Search for the cell housing the specified text and yield its [X, Y] center coordinate. 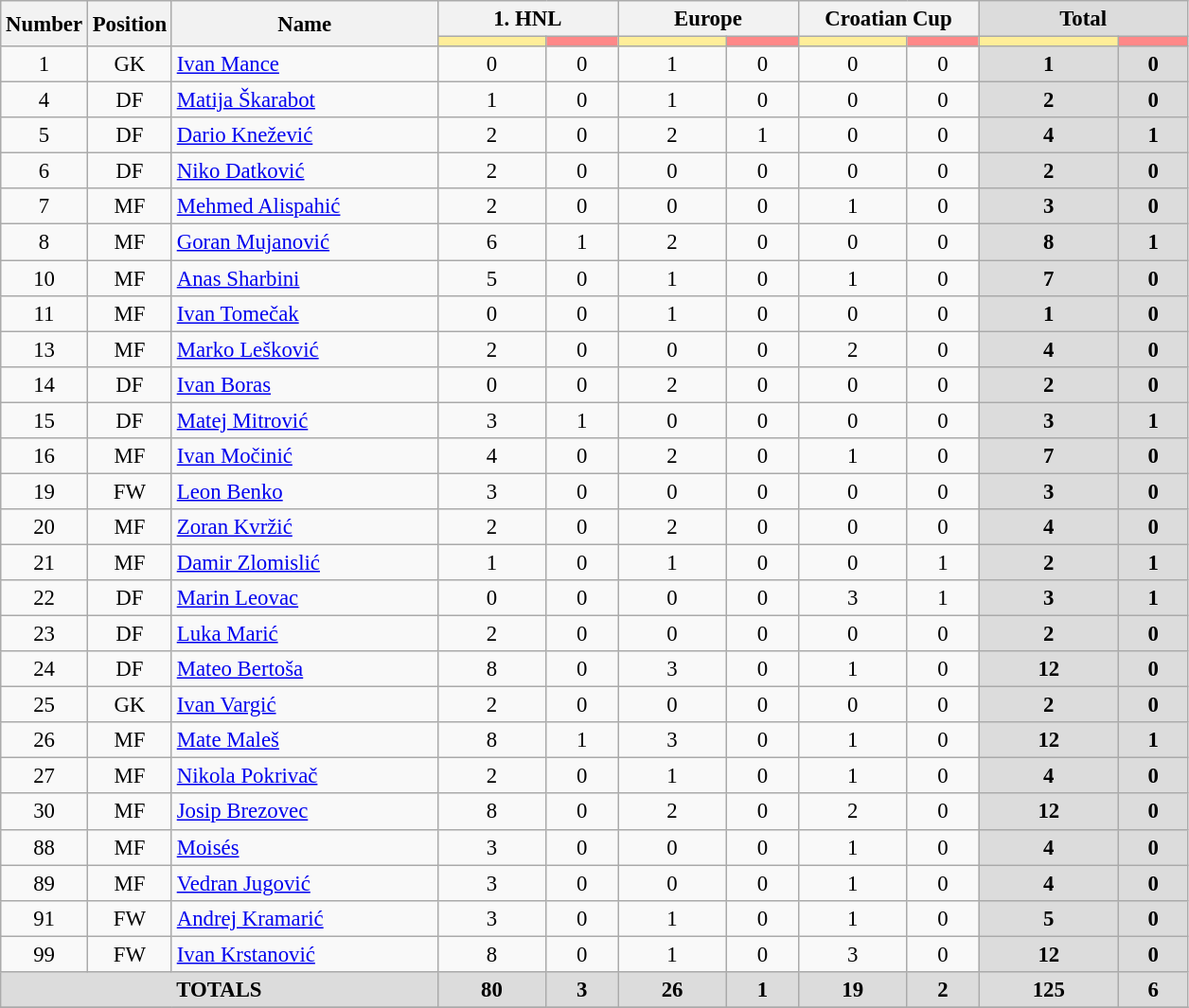
Ivan Mance [305, 64]
14 [44, 384]
Josip Brezovec [305, 812]
Number [44, 24]
Matej Mitrović [305, 420]
23 [44, 634]
Zoran Kvržić [305, 527]
80 [492, 990]
Mate Maleš [305, 740]
Position [129, 24]
22 [44, 598]
30 [44, 812]
Anas Sharbini [305, 278]
Ivan Tomečak [305, 313]
Damir Zlomislić [305, 562]
10 [44, 278]
Moisés [305, 847]
89 [44, 883]
Luka Marić [305, 634]
Goran Mujanović [305, 242]
Dario Knežević [305, 135]
11 [44, 313]
125 [1049, 990]
Total [1083, 19]
Ivan Krstanović [305, 954]
15 [44, 420]
Croatian Cup [888, 19]
24 [44, 669]
Andrej Kramarić [305, 918]
Mateo Bertoša [305, 669]
Mehmed Alispahić [305, 207]
Name [305, 24]
Ivan Boras [305, 384]
25 [44, 705]
Vedran Jugović [305, 883]
Marin Leovac [305, 598]
Marko Lešković [305, 349]
13 [44, 349]
Leon Benko [305, 491]
91 [44, 918]
Niko Datković [305, 171]
27 [44, 776]
88 [44, 847]
Nikola Pokrivač [305, 776]
1. HNL [528, 19]
TOTALS [220, 990]
Ivan Močinić [305, 456]
Ivan Vargić [305, 705]
Matija Škarabot [305, 100]
99 [44, 954]
Europe [708, 19]
20 [44, 527]
16 [44, 456]
21 [44, 562]
